From the cell containing the given text, extract its center point as (x, y) coordinate. 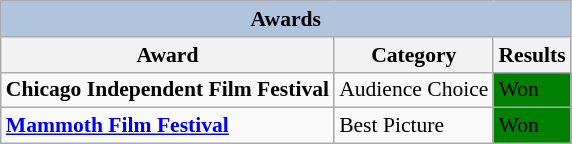
Awards (286, 19)
Best Picture (414, 126)
Mammoth Film Festival (168, 126)
Audience Choice (414, 90)
Results (532, 55)
Category (414, 55)
Chicago Independent Film Festival (168, 90)
Award (168, 55)
